Determine the (X, Y) coordinate at the center of the cell enclosing the given text.  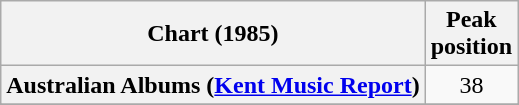
Peakposition (471, 34)
Chart (1985) (213, 34)
38 (471, 85)
Australian Albums (Kent Music Report) (213, 85)
